Detect which cell encompasses the target text, then output its (X, Y) center coordinate. 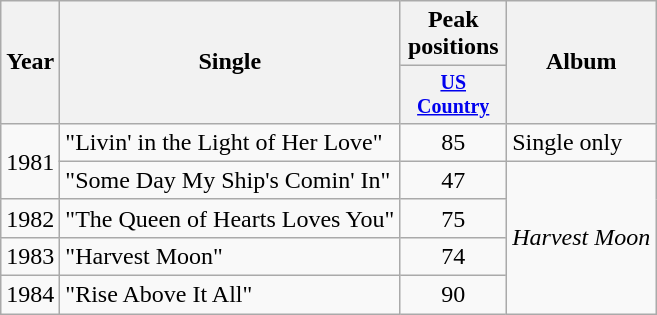
85 (454, 142)
US Country (454, 94)
47 (454, 180)
90 (454, 295)
Album (582, 62)
74 (454, 256)
"Harvest Moon" (230, 256)
"Livin' in the Light of Her Love" (230, 142)
1983 (30, 256)
"Some Day My Ship's Comin' In" (230, 180)
Year (30, 62)
1982 (30, 218)
1984 (30, 295)
Peak positions (454, 34)
75 (454, 218)
"The Queen of Hearts Loves You" (230, 218)
"Rise Above It All" (230, 295)
1981 (30, 161)
Harvest Moon (582, 237)
Single only (582, 142)
Single (230, 62)
